Extract the [X, Y] coordinate from the center of the cell holding the provided text.  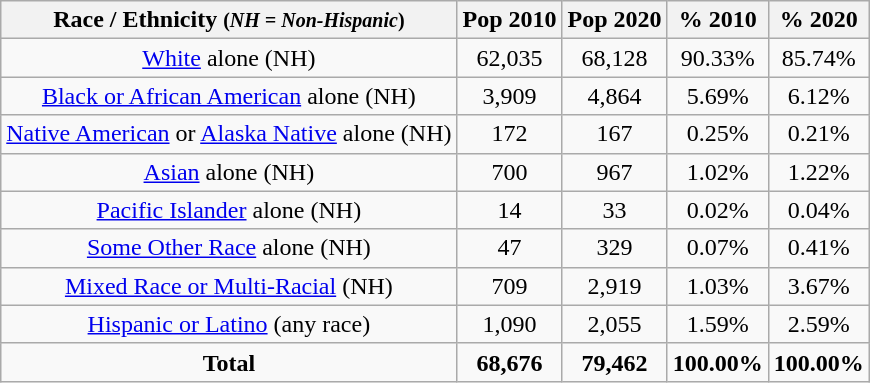
Some Other Race alone (NH) [229, 248]
4,864 [614, 96]
172 [510, 134]
967 [614, 172]
Race / Ethnicity (NH = Non-Hispanic) [229, 20]
1,090 [510, 324]
167 [614, 134]
Hispanic or Latino (any race) [229, 324]
62,035 [510, 58]
700 [510, 172]
0.25% [718, 134]
1.59% [718, 324]
2,919 [614, 286]
Native American or Alaska Native alone (NH) [229, 134]
Black or African American alone (NH) [229, 96]
Asian alone (NH) [229, 172]
Pacific Islander alone (NH) [229, 210]
1.03% [718, 286]
2.59% [818, 324]
Pop 2010 [510, 20]
6.12% [818, 96]
Pop 2020 [614, 20]
79,462 [614, 362]
33 [614, 210]
2,055 [614, 324]
% 2010 [718, 20]
85.74% [818, 58]
0.07% [718, 248]
Total [229, 362]
0.02% [718, 210]
68,128 [614, 58]
14 [510, 210]
5.69% [718, 96]
White alone (NH) [229, 58]
0.21% [818, 134]
47 [510, 248]
329 [614, 248]
3.67% [818, 286]
709 [510, 286]
Mixed Race or Multi-Racial (NH) [229, 286]
0.04% [818, 210]
90.33% [718, 58]
0.41% [818, 248]
1.02% [718, 172]
68,676 [510, 362]
1.22% [818, 172]
3,909 [510, 96]
% 2020 [818, 20]
